Identify which cell holds the provided text, then report its (x, y) central coordinate. 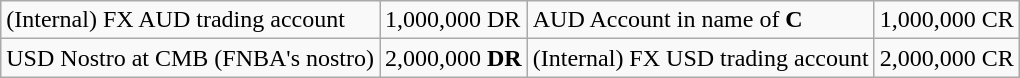
2,000,000 DR (454, 58)
2,000,000 CR (946, 58)
(Internal) FX AUD trading account (190, 20)
AUD Account in name of C (700, 20)
(Internal) FX USD trading account (700, 58)
1,000,000 CR (946, 20)
USD Nostro at CMB (FNBA's nostro) (190, 58)
1,000,000 DR (454, 20)
